Output the [x, y] coordinate of the center of the cell containing the given text.  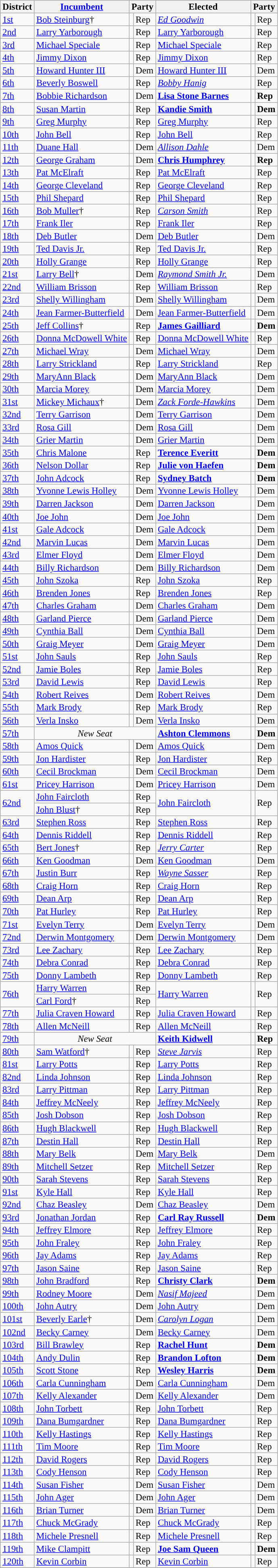
25th [17, 325]
7th [17, 96]
Wesley Harris [203, 1370]
Jeff Collins† [82, 325]
58th [17, 746]
45th [17, 580]
43rd [17, 555]
46th [17, 593]
34th [17, 440]
111th [17, 1447]
20th [17, 262]
Joe Sam Queen [203, 1549]
113th [17, 1472]
63rd [17, 822]
Jerry Carter [203, 848]
119th [17, 1549]
115th [17, 1497]
5th [17, 71]
2nd [17, 32]
81st [17, 1064]
32nd [17, 415]
51st [17, 657]
106th [17, 1383]
14th [17, 185]
76th [17, 995]
Lisa Stone Barnes [203, 96]
99th [17, 1294]
Chris Humphrey [203, 160]
Bobbie Richardson [82, 96]
Terence Everitt [203, 453]
Sydney Batch [203, 478]
40th [17, 517]
109th [17, 1421]
27th [17, 351]
Incumbent [82, 7]
54th [17, 695]
Sam Watford† [82, 1052]
92nd [17, 1205]
41st [17, 529]
Beverly Earle† [82, 1319]
44th [17, 567]
Nasif Majeed [203, 1294]
75th [17, 975]
26th [17, 338]
Bob Steinburg† [82, 20]
29th [17, 376]
6th [17, 83]
94th [17, 1230]
74th [17, 962]
Kandie Smith [203, 109]
73rd [17, 950]
88th [17, 1153]
John Adcock [82, 478]
Beverly Boswell [82, 83]
30th [17, 389]
117th [17, 1523]
Rodney Moore [82, 1294]
80th [17, 1052]
107th [17, 1396]
16th [17, 211]
79th [17, 1039]
22nd [17, 287]
47th [17, 606]
10th [17, 134]
33rd [17, 427]
Steve Jarvis [203, 1052]
105th [17, 1370]
28th [17, 364]
59th [17, 759]
48th [17, 618]
95th [17, 1243]
4th [17, 58]
60th [17, 771]
Ed Goodwin [203, 20]
12th [17, 160]
69th [17, 899]
42nd [17, 542]
36th [17, 465]
83rd [17, 1090]
68th [17, 886]
35th [17, 453]
Bob Muller† [82, 211]
102nd [17, 1332]
56th [17, 720]
John Blust† [82, 809]
89th [17, 1166]
Susan Martin [82, 109]
Rachel Hunt [203, 1345]
103rd [17, 1345]
120th [17, 1561]
37th [17, 478]
Andy Dulin [82, 1357]
Duane Hall [82, 147]
114th [17, 1485]
18th [17, 236]
112th [17, 1460]
Carolyn Logan [203, 1319]
1st [17, 20]
Keith Kidwell [203, 1039]
Zack Forde-Hawkins [203, 402]
8th [17, 109]
3rd [17, 45]
Mickey Michaux† [82, 402]
84th [17, 1103]
Christy Clark [203, 1281]
James Gailliard [203, 325]
31st [17, 402]
62nd [17, 803]
13th [17, 173]
93rd [17, 1217]
53rd [17, 682]
Nelson Dollar [82, 465]
19th [17, 249]
52nd [17, 669]
101st [17, 1319]
Julie von Haefen [203, 465]
Ashton Clemmons [203, 733]
118th [17, 1536]
85th [17, 1116]
Allison Dahle [203, 147]
71st [17, 924]
Brandon Lofton [203, 1357]
11th [17, 147]
24th [17, 313]
Elected [203, 7]
90th [17, 1179]
86th [17, 1128]
Bill Brawley [82, 1345]
Bert Jones† [82, 848]
57th [17, 733]
64th [17, 835]
23rd [17, 300]
77th [17, 1013]
Carl Ford† [82, 1001]
110th [17, 1434]
Wayne Sasser [203, 873]
Larry Bell† [82, 274]
96th [17, 1255]
Mike Clampitt [82, 1549]
72nd [17, 937]
Justin Burr [82, 873]
21st [17, 274]
104th [17, 1357]
District [17, 7]
Scott Stone [82, 1370]
65th [17, 848]
49th [17, 631]
Jonathan Jordan [82, 1217]
39th [17, 504]
87th [17, 1141]
Carson Smith [203, 211]
55th [17, 708]
61st [17, 784]
98th [17, 1281]
78th [17, 1026]
50th [17, 644]
91st [17, 1192]
116th [17, 1510]
97th [17, 1268]
Bobby Hanig [203, 83]
Carl Ray Russell [203, 1217]
38th [17, 491]
100th [17, 1307]
George Graham [82, 160]
66th [17, 861]
17th [17, 223]
108th [17, 1408]
Chris Malone [82, 453]
15th [17, 198]
John Bradford [82, 1281]
9th [17, 121]
82nd [17, 1077]
Raymond Smith Jr. [203, 274]
67th [17, 873]
70th [17, 911]
